Extract the [X, Y] coordinate from the center of the cell holding the provided text.  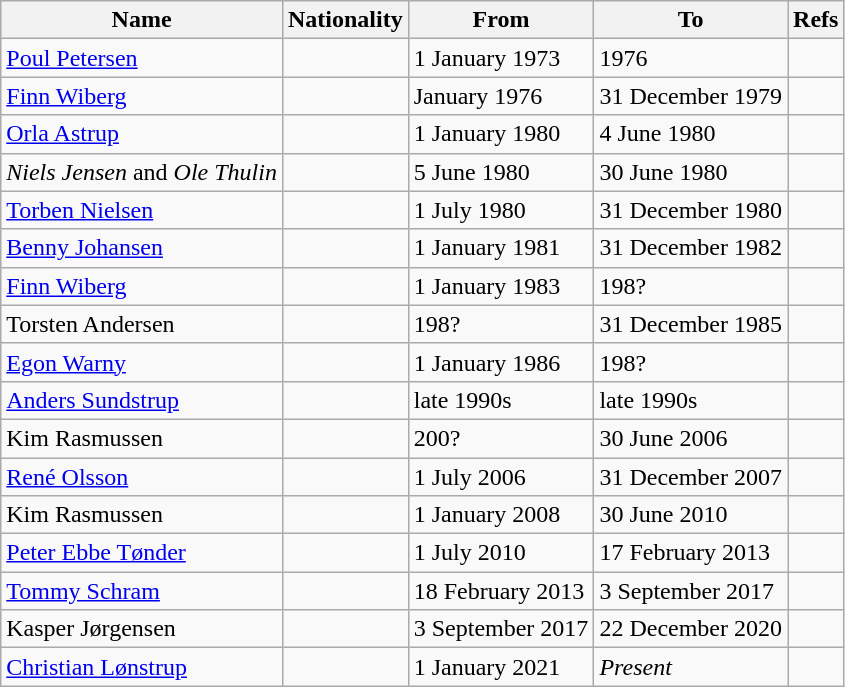
Torsten Andersen [142, 324]
1 January 1986 [501, 362]
1 January 1973 [501, 58]
1 January 1980 [501, 134]
Orla Astrup [142, 134]
17 February 2013 [691, 553]
5 June 1980 [501, 172]
31 December 2007 [691, 477]
Kasper Jørgensen [142, 629]
1 July 1980 [501, 210]
31 December 1980 [691, 210]
Niels Jensen and Ole Thulin [142, 172]
200? [501, 438]
1 July 2010 [501, 553]
31 December 1982 [691, 248]
Present [691, 667]
Anders Sundstrup [142, 400]
1 January 1983 [501, 286]
22 December 2020 [691, 629]
Refs [816, 20]
Poul Petersen [142, 58]
January 1976 [501, 96]
Torben Nielsen [142, 210]
Nationality [345, 20]
30 June 2010 [691, 515]
4 June 1980 [691, 134]
30 June 2006 [691, 438]
Christian Lønstrup [142, 667]
31 December 1979 [691, 96]
Tommy Schram [142, 591]
31 December 1985 [691, 324]
Peter Ebbe Tønder [142, 553]
Benny Johansen [142, 248]
René Olsson [142, 477]
1 July 2006 [501, 477]
1 January 2008 [501, 515]
18 February 2013 [501, 591]
1 January 1981 [501, 248]
30 June 1980 [691, 172]
From [501, 20]
1 January 2021 [501, 667]
Name [142, 20]
Egon Warny [142, 362]
1976 [691, 58]
To [691, 20]
